Locate the cell with the specified text and output its [x, y] center coordinate. 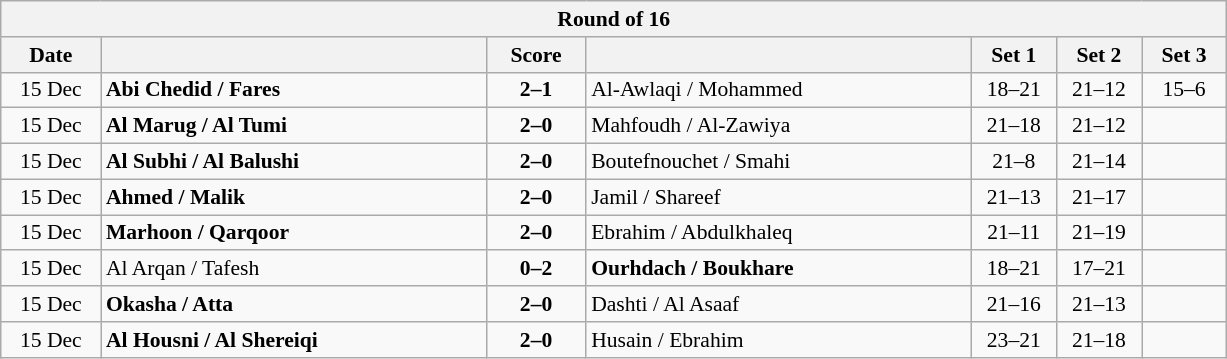
21–17 [1098, 197]
Al-Awlaqi / Mohammed [778, 90]
21–14 [1098, 162]
Set 1 [1014, 55]
Mahfoudh / Al-Zawiya [778, 126]
2–1 [536, 90]
Marhoon / Qarqoor [294, 233]
21–11 [1014, 233]
Al Arqan / Tafesh [294, 269]
Score [536, 55]
0–2 [536, 269]
Jamil / Shareef [778, 197]
Al Marug / Al Tumi [294, 126]
Round of 16 [614, 19]
Ahmed / Malik [294, 197]
21–19 [1098, 233]
Set 2 [1098, 55]
Dashti / Al Asaaf [778, 304]
17–21 [1098, 269]
21–16 [1014, 304]
Ebrahim / Abdulkhaleq [778, 233]
15–6 [1184, 90]
Husain / Ebrahim [778, 340]
Boutefnouchet / Smahi [778, 162]
21–8 [1014, 162]
23–21 [1014, 340]
Abi Chedid / Fares [294, 90]
Ourhdach / Boukhare [778, 269]
Al Subhi / Al Balushi [294, 162]
Set 3 [1184, 55]
Okasha / Atta [294, 304]
Al Housni / Al Shereiqi [294, 340]
Date [51, 55]
